Search for the cell housing the specified text and yield its [X, Y] center coordinate. 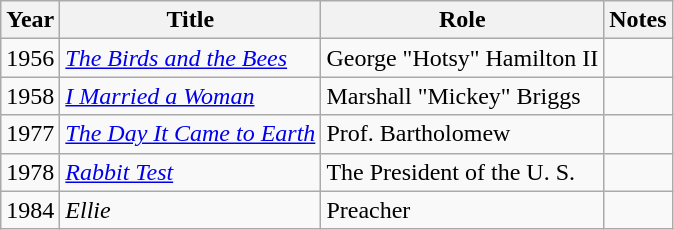
The President of the U. S. [462, 172]
1978 [30, 172]
Prof. Bartholomew [462, 134]
1956 [30, 58]
Role [462, 20]
Year [30, 20]
The Birds and the Bees [190, 58]
1984 [30, 210]
I Married a Woman [190, 96]
Marshall "Mickey" Briggs [462, 96]
1958 [30, 96]
Rabbit Test [190, 172]
George "Hotsy" Hamilton II [462, 58]
1977 [30, 134]
Preacher [462, 210]
Title [190, 20]
Ellie [190, 210]
Notes [638, 20]
The Day It Came to Earth [190, 134]
